From the cell containing the given text, extract its center point as [x, y] coordinate. 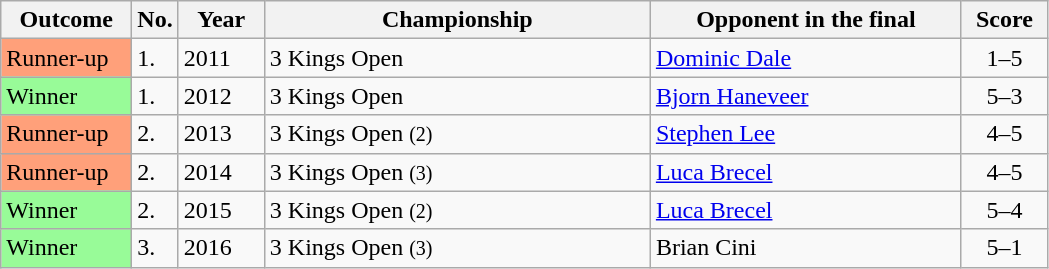
2014 [221, 172]
2015 [221, 210]
2012 [221, 96]
No. [155, 20]
5–1 [1004, 248]
Championship [457, 20]
2013 [221, 134]
1–5 [1004, 58]
5–3 [1004, 96]
Outcome [66, 20]
5–4 [1004, 210]
3. [155, 248]
Score [1004, 20]
Bjorn Haneveer [806, 96]
Year [221, 20]
2016 [221, 248]
Opponent in the final [806, 20]
2011 [221, 58]
Dominic Dale [806, 58]
Stephen Lee [806, 134]
Brian Cini [806, 248]
